From the cell containing the given text, extract its center point as [X, Y] coordinate. 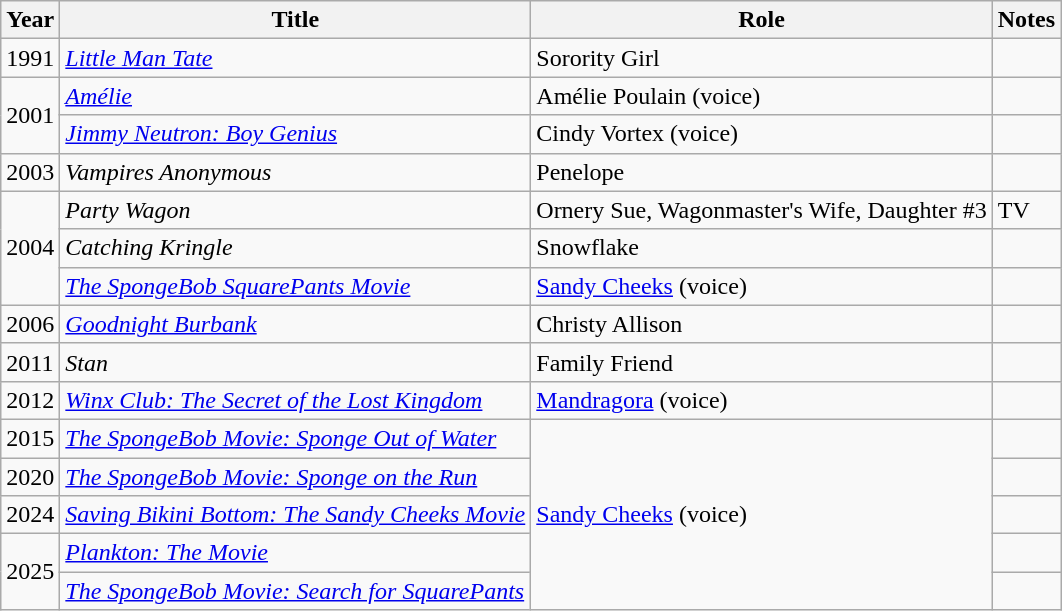
Party Wagon [296, 210]
Family Friend [762, 362]
Title [296, 20]
Catching Kringle [296, 248]
Saving Bikini Bottom: The Sandy Cheeks Movie [296, 515]
2001 [30, 115]
Winx Club: The Secret of the Lost Kingdom [296, 400]
2020 [30, 477]
Sorority Girl [762, 58]
2006 [30, 324]
The SpongeBob Movie: Search for SquarePants [296, 591]
2015 [30, 438]
Year [30, 20]
2004 [30, 248]
Jimmy Neutron: Boy Genius [296, 134]
Cindy Vortex (voice) [762, 134]
2012 [30, 400]
TV [1026, 210]
Christy Allison [762, 324]
2003 [30, 172]
Goodnight Burbank [296, 324]
2011 [30, 362]
Ornery Sue, Wagonmaster's Wife, Daughter #3 [762, 210]
Mandragora (voice) [762, 400]
The SpongeBob SquarePants Movie [296, 286]
1991 [30, 58]
Little Man Tate [296, 58]
Vampires Anonymous [296, 172]
2024 [30, 515]
Role [762, 20]
Notes [1026, 20]
Amélie [296, 96]
Snowflake [762, 248]
Penelope [762, 172]
The SpongeBob Movie: Sponge Out of Water [296, 438]
2025 [30, 572]
Amélie Poulain (voice) [762, 96]
Plankton: The Movie [296, 553]
The SpongeBob Movie: Sponge on the Run [296, 477]
Stan [296, 362]
